Locate the cell with the specified text and output its (X, Y) center coordinate. 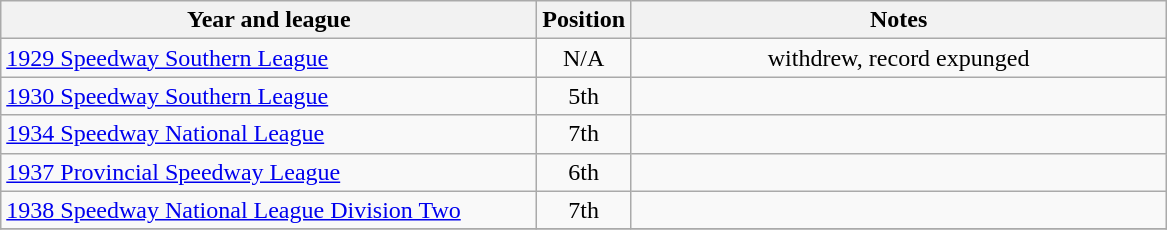
Year and league (269, 20)
Notes (899, 20)
1937 Provincial Speedway League (269, 172)
1930 Speedway Southern League (269, 96)
1938 Speedway National League Division Two (269, 210)
N/A (584, 58)
withdrew, record expunged (899, 58)
6th (584, 172)
Position (584, 20)
1929 Speedway Southern League (269, 58)
5th (584, 96)
1934 Speedway National League (269, 134)
